Identify which cell holds the provided text, then report its (x, y) central coordinate. 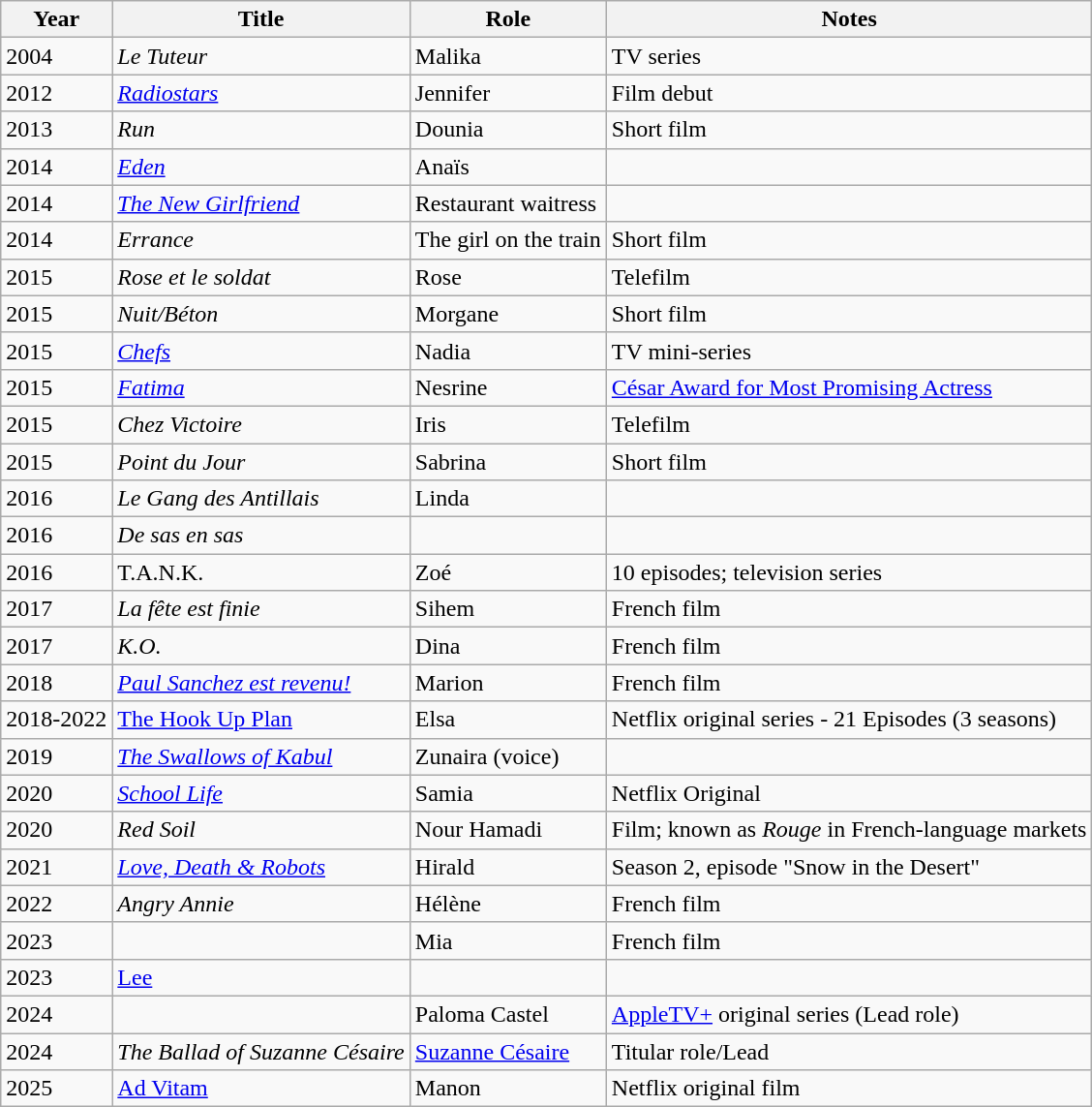
Chez Victoire (261, 424)
Netflix original series - 21 Episodes (3 seasons) (849, 720)
Anaïs (507, 167)
10 episodes; television series (849, 572)
La fête est finie (261, 609)
2018-2022 (56, 720)
Suzanne Césaire (507, 1051)
2012 (56, 93)
Hélène (507, 904)
Zunaira (voice) (507, 756)
TV mini-series (849, 351)
Dounia (507, 130)
Mia (507, 940)
TV series (849, 56)
Hirald (507, 867)
Love, Death & Robots (261, 867)
The Swallows of Kabul (261, 756)
Dina (507, 646)
Jennifer (507, 93)
Run (261, 130)
Netflix Original (849, 793)
The Ballad of Suzanne Césaire (261, 1051)
Nour Hamadi (507, 830)
Le Tuteur (261, 56)
Notes (849, 19)
2025 (56, 1089)
Nesrine (507, 387)
Role (507, 19)
Paloma Castel (507, 1014)
2018 (56, 683)
T.A.N.K. (261, 572)
2019 (56, 756)
Title (261, 19)
Malika (507, 56)
Samia (507, 793)
Titular role/Lead (849, 1051)
Restaurant waitress (507, 203)
AppleTV+ original series (Lead role) (849, 1014)
2004 (56, 56)
Iris (507, 424)
Sabrina (507, 462)
Eden (261, 167)
K.O. (261, 646)
Sihem (507, 609)
2022 (56, 904)
Angry Annie (261, 904)
Chefs (261, 351)
Nuit/Béton (261, 314)
Nadia (507, 351)
Le Gang des Antillais (261, 499)
Radiostars (261, 93)
Morgane (507, 314)
Netflix original film (849, 1089)
Ad Vitam (261, 1089)
Zoé (507, 572)
Errance (261, 240)
The girl on the train (507, 240)
Film; known as Rouge in French-language markets (849, 830)
The Hook Up Plan (261, 720)
Season 2, episode "Snow in the Desert" (849, 867)
Marion (507, 683)
Point du Jour (261, 462)
School Life (261, 793)
Year (56, 19)
2013 (56, 130)
Rose (507, 277)
Red Soil (261, 830)
Fatima (261, 387)
The New Girlfriend (261, 203)
Linda (507, 499)
César Award for Most Promising Actress (849, 387)
2021 (56, 867)
De sas en sas (261, 536)
Lee (261, 977)
Paul Sanchez est revenu! (261, 683)
Manon (507, 1089)
Elsa (507, 720)
Film debut (849, 93)
Rose et le soldat (261, 277)
